Detect which cell encompasses the target text, then output its [x, y] center coordinate. 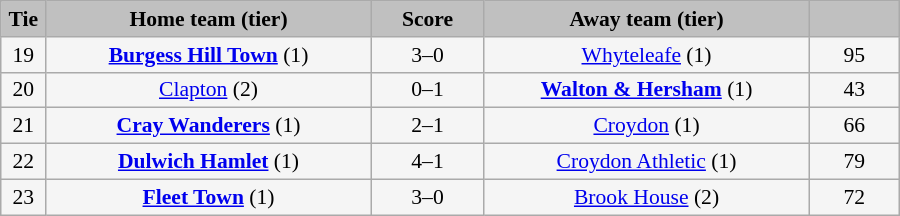
Away team (tier) [647, 19]
95 [854, 55]
Cray Wanderers (1) [209, 126]
21 [24, 126]
79 [854, 162]
Whyteleafe (1) [647, 55]
4–1 [427, 162]
Tie [24, 19]
Dulwich Hamlet (1) [209, 162]
Walton & Hersham (1) [647, 90]
23 [24, 197]
Home team (tier) [209, 19]
Fleet Town (1) [209, 197]
Burgess Hill Town (1) [209, 55]
0–1 [427, 90]
2–1 [427, 126]
66 [854, 126]
19 [24, 55]
Brook House (2) [647, 197]
72 [854, 197]
20 [24, 90]
43 [854, 90]
Clapton (2) [209, 90]
Score [427, 19]
Croydon Athletic (1) [647, 162]
Croydon (1) [647, 126]
22 [24, 162]
